From the cell containing the given text, extract its center point as (X, Y) coordinate. 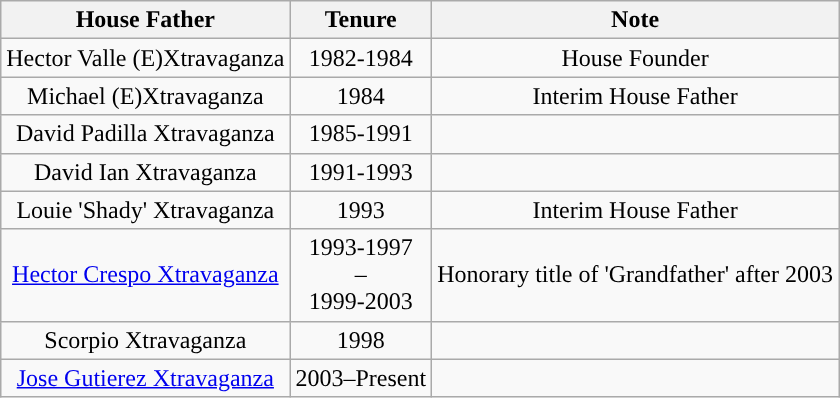
Hector Valle (E)Xtravaganza (146, 58)
David Ian Xtravaganza (146, 172)
1982-1984 (361, 58)
David Padilla Xtravaganza (146, 134)
Louie 'Shady' Xtravaganza (146, 210)
1991-1993 (361, 172)
Honorary title of 'Grandfather' after 2003 (636, 275)
1993 (361, 210)
1984 (361, 96)
Hector Crespo Xtravaganza (146, 275)
1998 (361, 340)
House Father (146, 20)
House Founder (636, 58)
Michael (E)Xtravaganza (146, 96)
1985-1991 (361, 134)
2003–Present (361, 378)
1993-1997 –1999-2003 (361, 275)
Tenure (361, 20)
Jose Gutierez Xtravaganza (146, 378)
Note (636, 20)
Scorpio Xtravaganza (146, 340)
